Return the [X, Y] coordinate for the center point of the cell that contains the specified text.  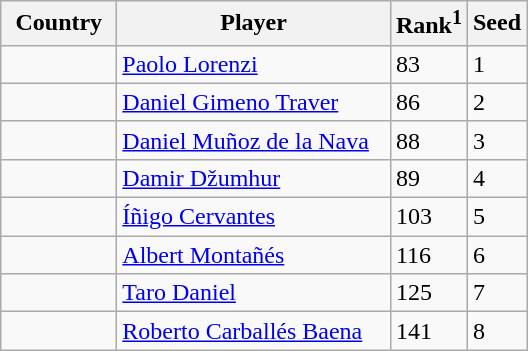
Paolo Lorenzi [254, 64]
4 [496, 178]
Damir Džumhur [254, 178]
83 [428, 64]
Taro Daniel [254, 293]
Íñigo Cervantes [254, 217]
88 [428, 140]
103 [428, 217]
86 [428, 102]
116 [428, 255]
141 [428, 331]
Seed [496, 24]
Rank1 [428, 24]
Country [59, 24]
5 [496, 217]
1 [496, 64]
Player [254, 24]
89 [428, 178]
2 [496, 102]
Albert Montañés [254, 255]
125 [428, 293]
Daniel Gimeno Traver [254, 102]
8 [496, 331]
3 [496, 140]
7 [496, 293]
Roberto Carballés Baena [254, 331]
6 [496, 255]
Daniel Muñoz de la Nava [254, 140]
